Extract the [X, Y] coordinate from the center of the cell holding the provided text.  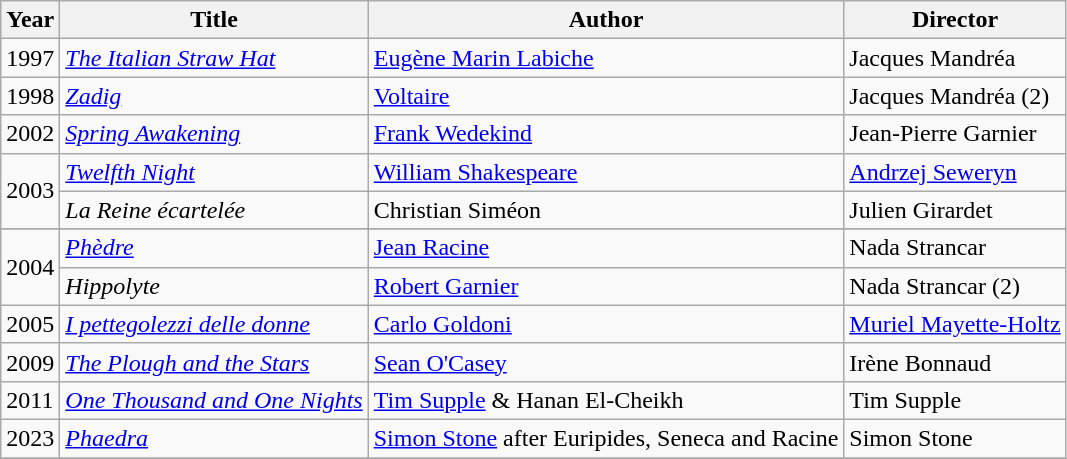
Zadig [214, 96]
Tim Supple & Hanan El-Cheikh [606, 400]
2002 [30, 134]
Phaedra [214, 438]
Simon Stone [955, 438]
2004 [30, 267]
Jean-Pierre Garnier [955, 134]
Jacques Mandréa (2) [955, 96]
Andrzej Seweryn [955, 172]
La Reine écartelée [214, 210]
Twelfth Night [214, 172]
Director [955, 20]
Spring Awakening [214, 134]
Julien Girardet [955, 210]
Title [214, 20]
Voltaire [606, 96]
Tim Supple [955, 400]
Simon Stone after Euripides, Seneca and Racine [606, 438]
Jacques Mandréa [955, 58]
2005 [30, 324]
Phèdre [214, 248]
I pettegolezzi delle donne [214, 324]
Muriel Mayette-Holtz [955, 324]
2003 [30, 191]
Carlo Goldoni [606, 324]
2011 [30, 400]
Nada Strancar (2) [955, 286]
Nada Strancar [955, 248]
Year [30, 20]
William Shakespeare [606, 172]
1997 [30, 58]
1998 [30, 96]
Christian Siméon [606, 210]
Frank Wedekind [606, 134]
Author [606, 20]
One Thousand and One Nights [214, 400]
Irène Bonnaud [955, 362]
The Italian Straw Hat [214, 58]
Robert Garnier [606, 286]
2023 [30, 438]
Eugène Marin Labiche [606, 58]
Sean O'Casey [606, 362]
Jean Racine [606, 248]
Hippolyte [214, 286]
The Plough and the Stars [214, 362]
2009 [30, 362]
